Extract the [x, y] coordinate from the center of the cell holding the provided text.  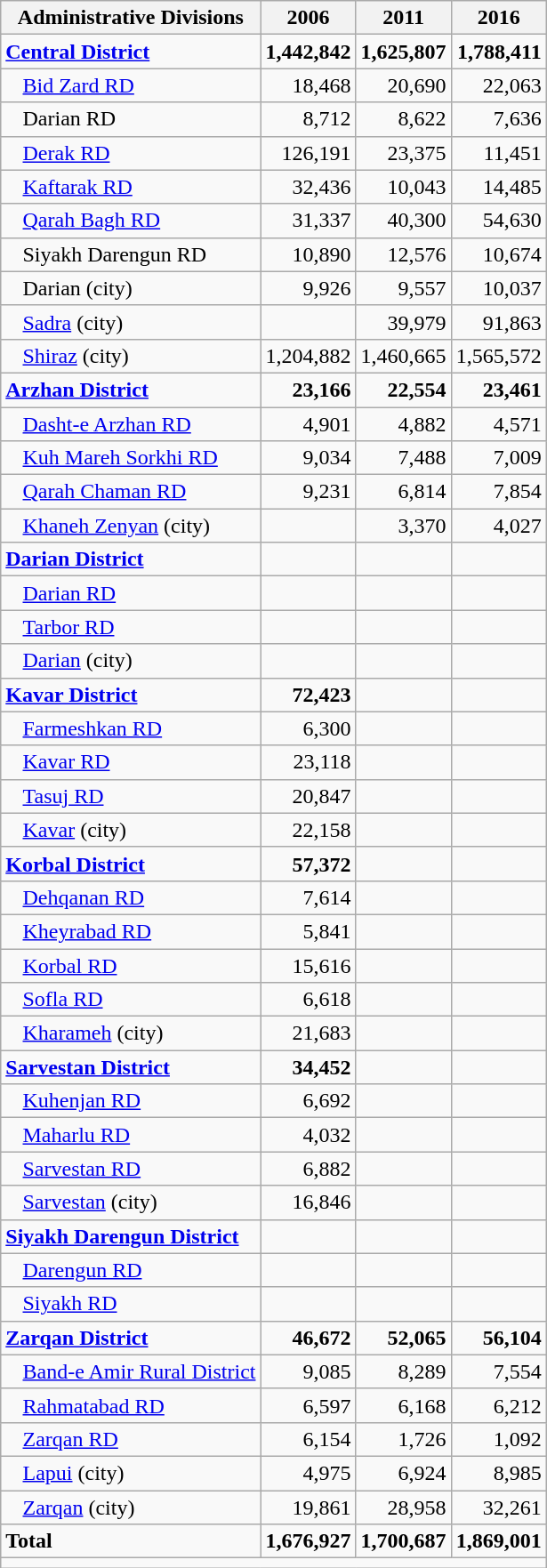
Kuh Mareh Sorkhi RD [131, 458]
46,672 [308, 1338]
Kavar RD [131, 762]
23,118 [308, 762]
6,924 [404, 1473]
Kavar District [131, 695]
6,692 [308, 1101]
9,085 [308, 1371]
Sarvestan RD [131, 1169]
Sadra (city) [131, 322]
8,985 [498, 1473]
Qarah Chaman RD [131, 492]
6,168 [404, 1405]
Kharameh (city) [131, 1033]
1,565,572 [498, 356]
9,034 [308, 458]
10,037 [498, 288]
31,337 [308, 221]
8,622 [404, 119]
4,975 [308, 1473]
16,846 [308, 1202]
1,442,842 [308, 52]
Dehqanan RD [131, 897]
28,958 [404, 1508]
39,979 [404, 322]
Siyakh RD [131, 1304]
7,554 [498, 1371]
22,063 [498, 85]
8,712 [308, 119]
Administrative Divisions [131, 18]
6,882 [308, 1169]
4,027 [498, 526]
2016 [498, 18]
10,890 [308, 254]
Bid Zard RD [131, 85]
Zarqan District [131, 1338]
9,557 [404, 288]
Zarqan (city) [131, 1508]
8,289 [404, 1371]
22,554 [404, 390]
Arzhan District [131, 390]
Khaneh Zenyan (city) [131, 526]
1,625,807 [404, 52]
7,009 [498, 458]
4,032 [308, 1135]
23,375 [404, 153]
Sarvestan (city) [131, 1202]
Farmeshkan RD [131, 728]
11,451 [498, 153]
18,468 [308, 85]
23,461 [498, 390]
7,488 [404, 458]
7,636 [498, 119]
52,065 [404, 1338]
4,882 [404, 424]
Rahmatabad RD [131, 1405]
Derak RD [131, 153]
54,630 [498, 221]
1,788,411 [498, 52]
Central District [131, 52]
2006 [308, 18]
1,092 [498, 1439]
3,370 [404, 526]
6,154 [308, 1439]
1,676,927 [308, 1541]
22,158 [308, 830]
Darengun RD [131, 1270]
40,300 [404, 221]
32,261 [498, 1508]
Kavar (city) [131, 830]
4,571 [498, 424]
Siyakh Darengun RD [131, 254]
Siyakh Darengun District [131, 1236]
Qarah Bagh RD [131, 221]
34,452 [308, 1067]
Dasht-e Arzhan RD [131, 424]
10,674 [498, 254]
Maharlu RD [131, 1135]
Sarvestan District [131, 1067]
1,700,687 [404, 1541]
Sofla RD [131, 1000]
1,869,001 [498, 1541]
14,485 [498, 187]
9,926 [308, 288]
1,460,665 [404, 356]
12,576 [404, 254]
Darian District [131, 559]
15,616 [308, 965]
6,300 [308, 728]
7,614 [308, 897]
9,231 [308, 492]
Zarqan RD [131, 1439]
126,191 [308, 153]
32,436 [308, 187]
91,863 [498, 322]
20,690 [404, 85]
5,841 [308, 931]
Kaftarak RD [131, 187]
23,166 [308, 390]
Shiraz (city) [131, 356]
Tarbor RD [131, 627]
6,814 [404, 492]
Kuhenjan RD [131, 1101]
4,901 [308, 424]
6,597 [308, 1405]
1,204,882 [308, 356]
Korbal RD [131, 965]
6,618 [308, 1000]
2011 [404, 18]
1,726 [404, 1439]
Total [131, 1541]
20,847 [308, 796]
10,043 [404, 187]
Korbal District [131, 864]
Tasuj RD [131, 796]
Lapui (city) [131, 1473]
6,212 [498, 1405]
Kheyrabad RD [131, 931]
57,372 [308, 864]
21,683 [308, 1033]
72,423 [308, 695]
Band-e Amir Rural District [131, 1371]
7,854 [498, 492]
19,861 [308, 1508]
56,104 [498, 1338]
